Search for the cell housing the specified text and yield its (x, y) center coordinate. 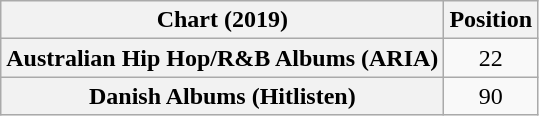
Danish Albums (Hitlisten) (222, 96)
Position (491, 20)
Chart (2019) (222, 20)
90 (491, 96)
Australian Hip Hop/R&B Albums (ARIA) (222, 58)
22 (491, 58)
